Locate the cell with the specified text and output its (x, y) center coordinate. 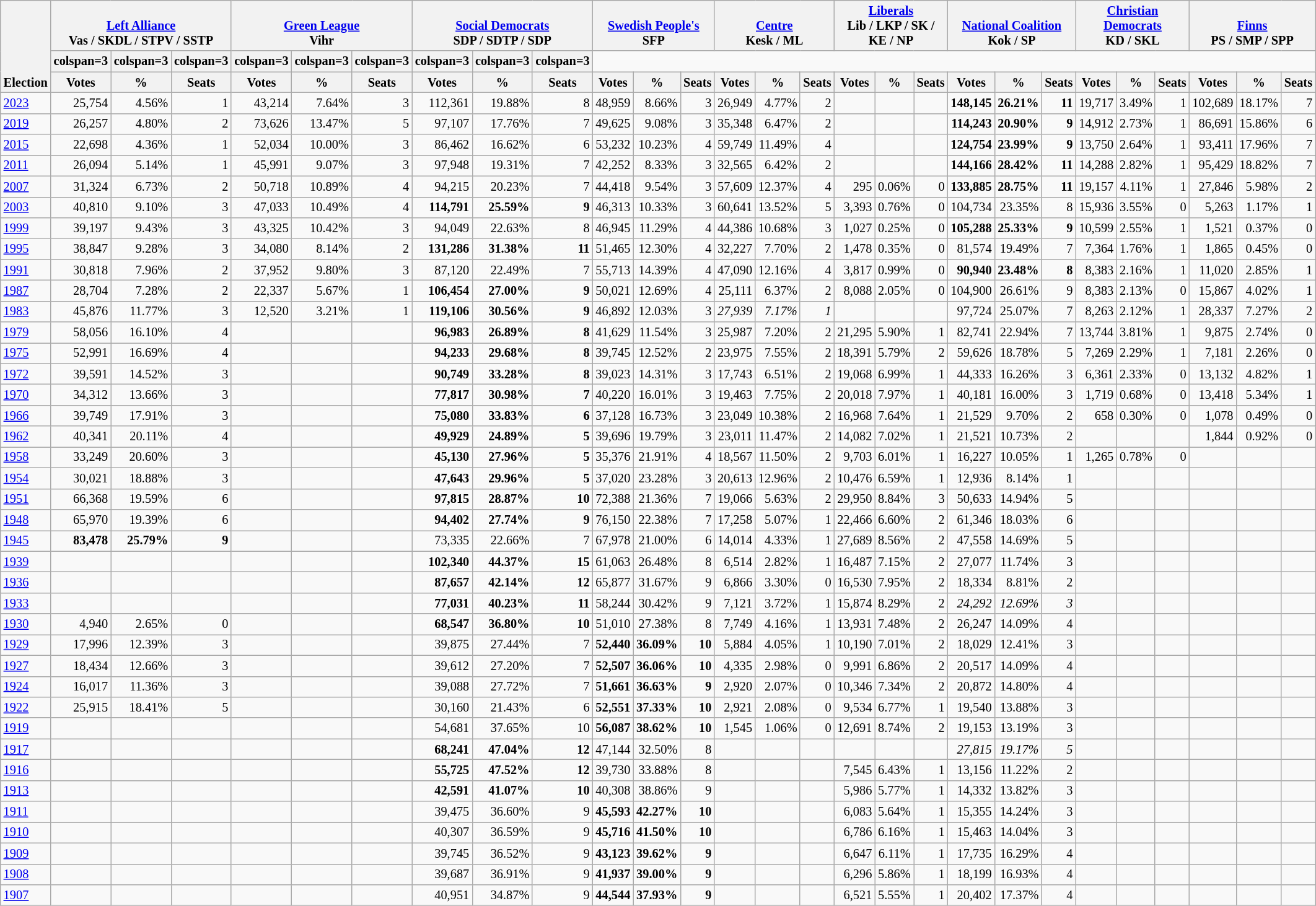
17.37% (1018, 895)
28.75% (1018, 186)
1954 (26, 478)
60,641 (735, 207)
CentreKesk / ML (774, 25)
39,591 (81, 374)
5.90% (894, 333)
Christian DemocratsKD / SKL (1133, 25)
Social DemocratsSDP / SDTP / SDP (502, 25)
41,937 (613, 874)
11.49% (778, 145)
67,978 (613, 541)
23.99% (1018, 145)
0.92% (1259, 437)
18.78% (1018, 353)
1.76% (1136, 249)
2.98% (778, 666)
59,626 (972, 353)
16.29% (1018, 853)
1,521 (1213, 228)
26.89% (502, 333)
25.07% (1018, 311)
6,786 (854, 832)
20,613 (735, 478)
4.02% (1259, 290)
12.03% (657, 311)
19.59% (141, 499)
13,132 (1213, 374)
1929 (26, 645)
39,749 (81, 416)
4,940 (81, 624)
6.73% (141, 186)
7.28% (141, 290)
44,386 (735, 228)
22.63% (502, 228)
27,689 (854, 541)
14.39% (657, 270)
7.01% (894, 645)
1936 (26, 582)
22.38% (657, 520)
1,078 (1213, 416)
2023 (26, 103)
10.00% (322, 145)
7,545 (854, 770)
1.06% (778, 728)
16.00% (1018, 394)
30,021 (81, 478)
5.55% (894, 895)
148,145 (972, 103)
11.50% (778, 457)
27.44% (502, 645)
18,029 (972, 645)
0.06% (894, 186)
39.62% (657, 853)
56,087 (613, 728)
5.07% (778, 520)
21.36% (657, 499)
33.28% (502, 374)
16,487 (854, 562)
5.77% (894, 791)
43,325 (261, 228)
6.42% (778, 165)
25.59% (502, 207)
45,876 (81, 311)
37.93% (657, 895)
FinnsPS / SMP / SPP (1252, 25)
58,056 (81, 333)
10.89% (322, 186)
14,912 (1096, 124)
7.34% (894, 687)
6.99% (894, 374)
11,020 (1213, 270)
1,719 (1096, 394)
72,388 (613, 499)
90,940 (972, 270)
26.61% (1018, 290)
10.33% (657, 207)
44,333 (972, 374)
31.38% (502, 249)
26.48% (657, 562)
6.86% (894, 666)
5,263 (1213, 207)
7.70% (778, 249)
61,063 (613, 562)
23,049 (735, 416)
1966 (26, 416)
59,749 (735, 145)
16.69% (141, 353)
49,929 (442, 437)
0.78% (1136, 457)
2.64% (1136, 145)
26,094 (81, 165)
15,463 (972, 832)
29.68% (502, 353)
10,599 (1096, 228)
18,434 (81, 666)
40,308 (613, 791)
66,368 (81, 499)
3.21% (322, 311)
20,402 (972, 895)
13.52% (778, 207)
17.91% (141, 416)
12.16% (778, 270)
40,810 (81, 207)
43,123 (613, 853)
7,364 (1096, 249)
1970 (26, 394)
27.38% (657, 624)
27,815 (972, 749)
29,950 (854, 499)
Green LeagueVihr (322, 25)
39,612 (442, 666)
51,010 (613, 624)
3,817 (854, 270)
52,507 (613, 666)
46,313 (613, 207)
7,121 (735, 603)
7.17% (778, 311)
14.94% (1018, 499)
5.34% (1259, 394)
16.01% (657, 394)
4.82% (1259, 374)
27.74% (502, 520)
12.37% (778, 186)
44.37% (502, 562)
25.33% (1018, 228)
14,014 (735, 541)
2.29% (1136, 353)
47,643 (442, 478)
19,066 (735, 499)
1,865 (1213, 249)
42,252 (613, 165)
8.56% (894, 541)
42.27% (657, 812)
23,975 (735, 353)
83,478 (81, 541)
35,348 (735, 124)
6.43% (894, 770)
10.05% (1018, 457)
31.67% (657, 582)
2.12% (1136, 311)
10,476 (854, 478)
9,875 (1213, 333)
1911 (26, 812)
National CoalitionKok / SP (1012, 25)
5.14% (141, 165)
55,713 (613, 270)
36.91% (502, 874)
36.60% (502, 812)
2.85% (1259, 270)
5,986 (854, 791)
18.17% (1259, 103)
2.16% (1136, 270)
18,334 (972, 582)
1991 (26, 270)
39.00% (657, 874)
23.48% (1018, 270)
7.75% (778, 394)
16.73% (657, 416)
2.05% (894, 290)
15,936 (1096, 207)
75,080 (442, 416)
14.52% (141, 374)
6,647 (854, 853)
1948 (26, 520)
2.07% (778, 687)
77,817 (442, 394)
48,959 (613, 103)
6.37% (778, 290)
29.96% (502, 478)
86,691 (1213, 124)
11.74% (1018, 562)
12,691 (854, 728)
37.33% (657, 707)
14,082 (854, 437)
2007 (26, 186)
19.79% (657, 437)
35,376 (613, 457)
94,402 (442, 520)
42.14% (502, 582)
65,970 (81, 520)
47,033 (261, 207)
41.50% (657, 832)
16.26% (1018, 374)
7.15% (894, 562)
4.16% (778, 624)
27,846 (1213, 186)
13,931 (854, 624)
1983 (26, 311)
12.96% (778, 478)
2.13% (1136, 290)
32,227 (735, 249)
1951 (26, 499)
105,288 (972, 228)
33,249 (81, 457)
52,034 (261, 145)
1,478 (854, 249)
21,529 (972, 416)
9.28% (141, 249)
23.35% (1018, 207)
23.28% (657, 478)
104,900 (972, 290)
19,540 (972, 707)
12.52% (657, 353)
1922 (26, 707)
18,567 (735, 457)
1958 (26, 457)
2015 (26, 145)
2,921 (735, 707)
4.56% (141, 103)
53,232 (613, 145)
11.29% (657, 228)
21.43% (502, 707)
16.10% (141, 333)
18.03% (1018, 520)
7.95% (894, 582)
17,743 (735, 374)
21.00% (657, 541)
10.38% (778, 416)
16,530 (854, 582)
6,521 (854, 895)
45,716 (613, 832)
1987 (26, 290)
1910 (26, 832)
57,609 (735, 186)
26.21% (1018, 103)
8,263 (1096, 311)
39,088 (442, 687)
36.59% (502, 832)
2.26% (1259, 353)
77,031 (442, 603)
16,017 (81, 687)
36.52% (502, 853)
65,877 (613, 582)
50,021 (613, 290)
119,106 (442, 311)
21.91% (657, 457)
54,681 (442, 728)
11.22% (1018, 770)
38,847 (81, 249)
24.89% (502, 437)
2.08% (778, 707)
45,130 (442, 457)
23,011 (735, 437)
93,411 (1213, 145)
9.43% (141, 228)
25,915 (81, 707)
8.81% (1018, 582)
27.96% (502, 457)
10.23% (657, 145)
15.86% (1259, 124)
46,892 (613, 311)
14.69% (1018, 541)
25,111 (735, 290)
26,949 (735, 103)
90,749 (442, 374)
28.87% (502, 499)
33.88% (657, 770)
3.49% (1136, 103)
61,346 (972, 520)
1924 (26, 687)
18.88% (141, 478)
18.82% (1259, 165)
30,818 (81, 270)
8.74% (894, 728)
25.79% (141, 541)
25,987 (735, 333)
39,696 (613, 437)
295 (854, 186)
39,687 (442, 874)
19.49% (1018, 249)
21,295 (854, 333)
38.86% (657, 791)
94,049 (442, 228)
18.41% (141, 707)
5.79% (894, 353)
1916 (26, 770)
19.39% (141, 520)
2011 (26, 165)
Swedish People'sSFP (654, 25)
13,418 (1213, 394)
14,332 (972, 791)
51,465 (613, 249)
4.77% (778, 103)
3.81% (1136, 333)
1972 (26, 374)
16.62% (502, 145)
34,312 (81, 394)
13,744 (1096, 333)
10,190 (854, 645)
6.16% (894, 832)
9.07% (322, 165)
7.96% (141, 270)
16,227 (972, 457)
7.20% (778, 333)
20,517 (972, 666)
6,296 (854, 874)
19.88% (502, 103)
97,107 (442, 124)
76,150 (613, 520)
2.65% (141, 624)
6,083 (854, 812)
68,547 (442, 624)
26,247 (972, 624)
52,991 (81, 353)
0.49% (1259, 416)
133,885 (972, 186)
51,661 (613, 687)
1930 (26, 624)
37,952 (261, 270)
10.68% (778, 228)
36.63% (657, 687)
5.63% (778, 499)
40,220 (613, 394)
14.31% (657, 374)
1917 (26, 749)
19,068 (854, 374)
32,565 (735, 165)
52,440 (613, 645)
68,241 (442, 749)
16.93% (1018, 874)
20,872 (972, 687)
4.05% (778, 645)
37.65% (502, 728)
45,991 (261, 165)
19,153 (972, 728)
6.01% (894, 457)
94,233 (442, 353)
19,463 (735, 394)
7.97% (894, 394)
12,936 (972, 478)
0.30% (1136, 416)
1933 (26, 603)
0.45% (1259, 249)
5.67% (322, 290)
Election (26, 46)
8.66% (657, 103)
658 (1096, 416)
102,340 (442, 562)
1939 (26, 562)
1,844 (1213, 437)
144,166 (972, 165)
39,875 (442, 645)
20.90% (1018, 124)
6,514 (735, 562)
13.19% (1018, 728)
0.25% (894, 228)
97,724 (972, 311)
1913 (26, 791)
15 (563, 562)
31,324 (81, 186)
8.29% (894, 603)
114,243 (972, 124)
50,718 (261, 186)
2019 (26, 124)
10,346 (854, 687)
41.07% (502, 791)
8.33% (657, 165)
15,355 (972, 812)
5,884 (735, 645)
6,361 (1096, 374)
50,633 (972, 499)
38.62% (657, 728)
41,629 (613, 333)
13,750 (1096, 145)
18,391 (854, 353)
0.37% (1259, 228)
2.73% (1136, 124)
1979 (26, 333)
1962 (26, 437)
82,741 (972, 333)
13,156 (972, 770)
4.80% (141, 124)
2003 (26, 207)
114,791 (442, 207)
4.33% (778, 541)
47.52% (502, 770)
73,626 (261, 124)
16,968 (854, 416)
28,704 (81, 290)
27.20% (502, 666)
39,023 (613, 374)
12,520 (261, 311)
44,418 (613, 186)
14.04% (1018, 832)
49,625 (613, 124)
19,157 (1096, 186)
27,077 (972, 562)
30.42% (657, 603)
12.66% (141, 666)
30.56% (502, 311)
86,462 (442, 145)
44,544 (613, 895)
19.31% (502, 165)
10.73% (1018, 437)
18,199 (972, 874)
97,948 (442, 165)
13.66% (141, 394)
14.24% (1018, 812)
2.74% (1259, 333)
19.17% (1018, 749)
22.49% (502, 270)
124,754 (972, 145)
10.42% (322, 228)
11.77% (141, 311)
47,144 (613, 749)
6,866 (735, 582)
1975 (26, 353)
1919 (26, 728)
3.72% (778, 603)
4.11% (1136, 186)
0.35% (894, 249)
22.66% (502, 541)
6.47% (778, 124)
9,534 (854, 707)
6.11% (894, 853)
24,292 (972, 603)
27,939 (735, 311)
1,545 (735, 728)
95,429 (1213, 165)
45,593 (613, 812)
40.23% (502, 603)
9.08% (657, 124)
32.50% (657, 749)
1.17% (1259, 207)
LiberalsLib / LKP / SK / KE / NP (891, 25)
7.55% (778, 353)
7,181 (1213, 353)
39,730 (613, 770)
106,454 (442, 290)
58,244 (613, 603)
8,088 (854, 290)
0.99% (894, 270)
52,551 (613, 707)
15,874 (854, 603)
9,991 (854, 666)
22,698 (81, 145)
2.33% (1136, 374)
9,703 (854, 457)
19,717 (1096, 103)
7,269 (1096, 353)
1995 (26, 249)
0.76% (894, 207)
43,214 (261, 103)
17,258 (735, 520)
8.84% (894, 499)
36.09% (657, 645)
3.30% (778, 582)
12.39% (141, 645)
81,574 (972, 249)
47.04% (502, 749)
4,335 (735, 666)
22,466 (854, 520)
39,475 (442, 812)
12.41% (1018, 645)
1927 (26, 666)
9.70% (1018, 416)
20.11% (141, 437)
13.47% (322, 124)
104,734 (972, 207)
6.51% (778, 374)
17.76% (502, 124)
6.60% (894, 520)
1945 (26, 541)
1907 (26, 895)
11.36% (141, 687)
102,689 (1213, 103)
2,920 (735, 687)
40,307 (442, 832)
4.36% (141, 145)
97,815 (442, 499)
7.48% (894, 624)
112,361 (442, 103)
10.49% (322, 207)
14,288 (1096, 165)
6.77% (894, 707)
34,080 (261, 249)
96,983 (442, 333)
20.23% (502, 186)
47,558 (972, 541)
39,197 (81, 228)
30.98% (502, 394)
0.68% (1136, 394)
Left AllianceVas / SKDL / STPV / SSTP (141, 25)
36.06% (657, 666)
1909 (26, 853)
25,754 (81, 103)
22,337 (261, 290)
30,160 (442, 707)
7,749 (735, 624)
13.88% (1018, 707)
33.83% (502, 416)
87,657 (442, 582)
94,215 (442, 186)
3,393 (854, 207)
14.80% (1018, 687)
55,725 (442, 770)
40,951 (442, 895)
7.27% (1259, 311)
36.80% (502, 624)
26,257 (81, 124)
1,265 (1096, 457)
1999 (26, 228)
46,945 (613, 228)
40,181 (972, 394)
27.00% (502, 290)
15,867 (1213, 290)
22.94% (1018, 333)
5.98% (1259, 186)
7.02% (894, 437)
2.55% (1136, 228)
12.30% (657, 249)
3.55% (1136, 207)
13.82% (1018, 791)
21,521 (972, 437)
11.54% (657, 333)
20,018 (854, 394)
131,286 (442, 249)
5.86% (894, 874)
17,735 (972, 853)
17,996 (81, 645)
11.47% (778, 437)
9.54% (657, 186)
20.60% (141, 457)
6.59% (894, 478)
28,337 (1213, 311)
40,341 (81, 437)
47,090 (735, 270)
9.10% (141, 207)
1,027 (854, 228)
87,120 (442, 270)
73,335 (442, 541)
27.72% (502, 687)
42,591 (442, 791)
17.96% (1259, 145)
37,128 (613, 416)
5.64% (894, 812)
28.42% (1018, 165)
9.80% (322, 270)
1908 (26, 874)
37,020 (613, 478)
34.87% (502, 895)
